From the cell containing the given text, extract its center point as [X, Y] coordinate. 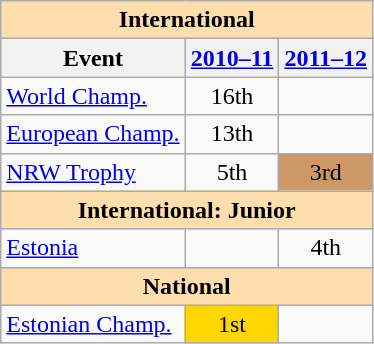
13th [232, 134]
2010–11 [232, 58]
World Champ. [93, 96]
5th [232, 172]
International [187, 20]
4th [326, 248]
16th [232, 96]
Estonian Champ. [93, 324]
International: Junior [187, 210]
Estonia [93, 248]
National [187, 286]
Event [93, 58]
1st [232, 324]
European Champ. [93, 134]
NRW Trophy [93, 172]
2011–12 [326, 58]
3rd [326, 172]
